From the cell containing the given text, extract its center point as (x, y) coordinate. 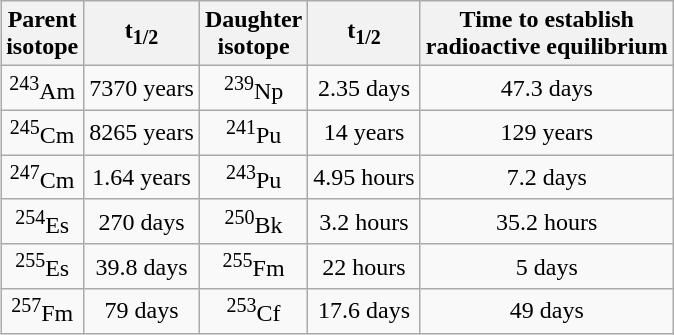
250Bk (253, 222)
17.6 days (364, 312)
79 days (142, 312)
257Fm (42, 312)
35.2 hours (546, 222)
14 years (364, 132)
129 years (546, 132)
8265 years (142, 132)
245Cm (42, 132)
47.3 days (546, 88)
270 days (142, 222)
243Pu (253, 178)
Time to establish radioactive equilibrium (546, 34)
247Cm (42, 178)
1.64 years (142, 178)
4.95 hours (364, 178)
239Np (253, 88)
7.2 days (546, 178)
7370 years (142, 88)
5 days (546, 266)
255Es (42, 266)
254Es (42, 222)
39.8 days (142, 266)
243Am (42, 88)
49 days (546, 312)
22 hours (364, 266)
241Pu (253, 132)
255Fm (253, 266)
3.2 hours (364, 222)
Daughter isotope (253, 34)
253Cf (253, 312)
2.35 days (364, 88)
Parent isotope (42, 34)
